Detect which cell encompasses the target text, then output its [X, Y] center coordinate. 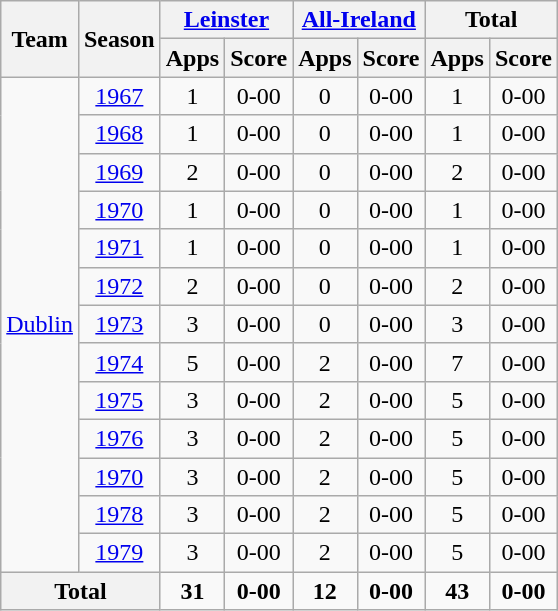
1975 [119, 400]
Season [119, 39]
1974 [119, 362]
All-Ireland [359, 20]
Team [40, 39]
12 [325, 591]
Dublin [40, 324]
1972 [119, 286]
31 [192, 591]
1979 [119, 553]
1967 [119, 96]
1973 [119, 324]
1969 [119, 172]
1968 [119, 134]
1971 [119, 248]
7 [457, 362]
1978 [119, 515]
1976 [119, 438]
43 [457, 591]
Leinster [226, 20]
